Locate the cell with the specified text and output its (X, Y) center coordinate. 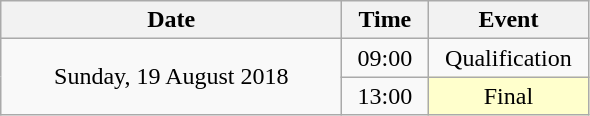
09:00 (385, 58)
Date (172, 20)
Event (508, 20)
Final (508, 96)
Sunday, 19 August 2018 (172, 77)
Qualification (508, 58)
Time (385, 20)
13:00 (385, 96)
